For the text-containing cell, return its midpoint in (x, y) coordinate format. 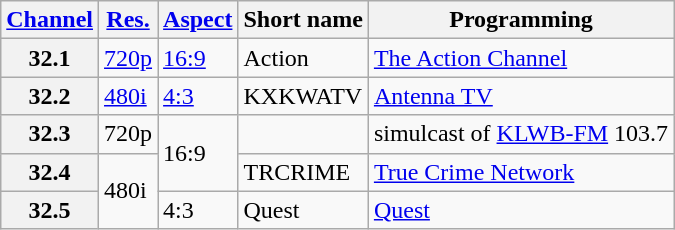
The Action Channel (520, 58)
Action (303, 58)
Short name (303, 20)
32.2 (50, 96)
32.4 (50, 172)
simulcast of KLWB-FM 103.7 (520, 134)
KXKWATV (303, 96)
TRCRIME (303, 172)
32.3 (50, 134)
Res. (128, 20)
Programming (520, 20)
32.1 (50, 58)
32.5 (50, 210)
Channel (50, 20)
True Crime Network (520, 172)
Antenna TV (520, 96)
Aspect (198, 20)
